Search for the cell housing the specified text and yield its [x, y] center coordinate. 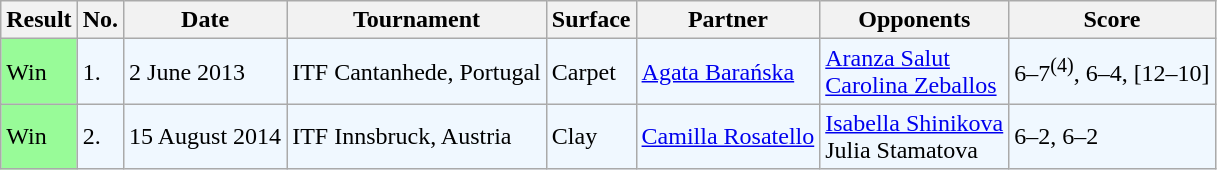
Score [1112, 20]
6–7(4), 6–4, [12–10] [1112, 72]
Surface [591, 20]
1. [100, 72]
Aranza Salut Carolina Zeballos [914, 72]
Partner [728, 20]
Clay [591, 136]
15 August 2014 [206, 136]
No. [100, 20]
Agata Barańska [728, 72]
ITF Cantanhede, Portugal [417, 72]
Date [206, 20]
2 June 2013 [206, 72]
Opponents [914, 20]
6–2, 6–2 [1112, 136]
Camilla Rosatello [728, 136]
Result [39, 20]
Carpet [591, 72]
Isabella Shinikova Julia Stamatova [914, 136]
Tournament [417, 20]
ITF Innsbruck, Austria [417, 136]
2. [100, 136]
